Identify which cell holds the provided text, then report its (X, Y) central coordinate. 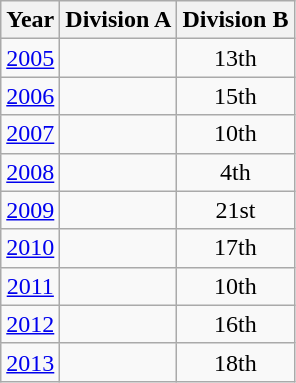
Division B (236, 20)
2013 (30, 362)
2008 (30, 172)
15th (236, 96)
21st (236, 210)
2009 (30, 210)
2006 (30, 96)
4th (236, 172)
17th (236, 248)
2012 (30, 324)
2011 (30, 286)
Year (30, 20)
Division A (118, 20)
2007 (30, 134)
2005 (30, 58)
16th (236, 324)
2010 (30, 248)
18th (236, 362)
13th (236, 58)
